Provide the [x, y] coordinate of the cell's center where the given text is located.  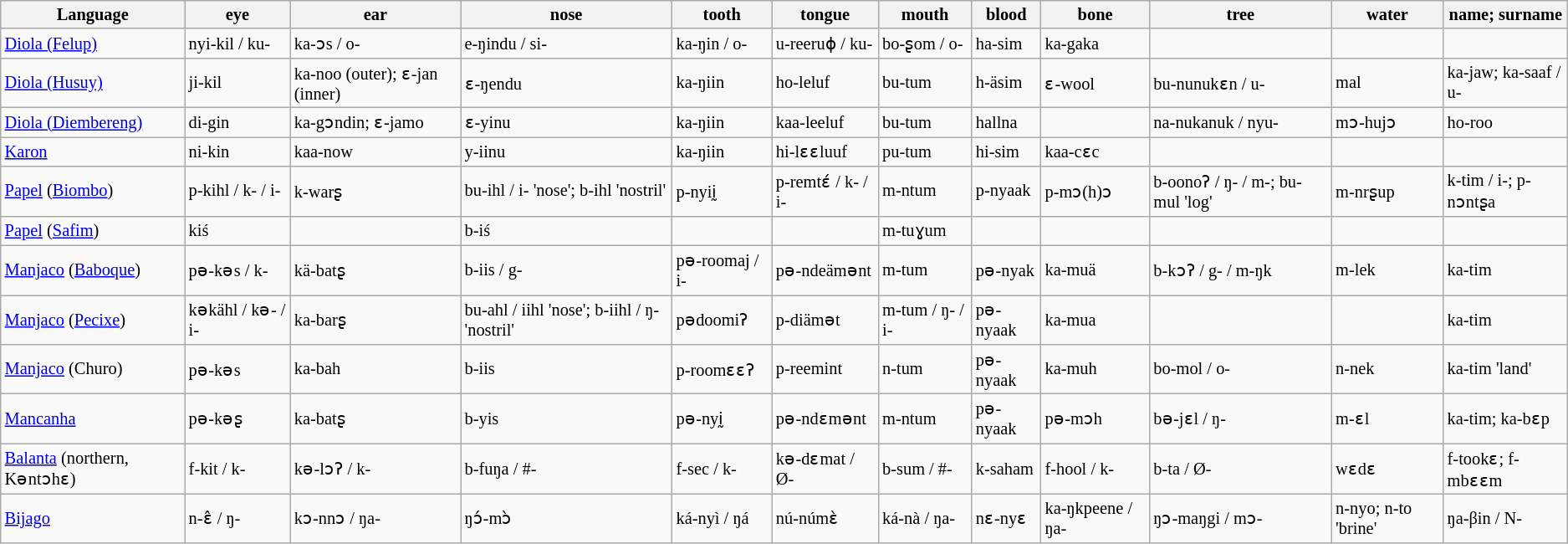
kiś [237, 231]
ka-muä [1096, 269]
Language [93, 14]
m-lek [1387, 269]
pə-ndɛmənt [825, 418]
kaa-now [375, 151]
ka-ɔs / o- [375, 44]
pədoomiʔ [723, 320]
kaa-leeluf [825, 122]
m-nrʂup [1387, 191]
b-iis [567, 368]
y-iinu [567, 151]
Papel (Safim) [93, 231]
ho-leluf [825, 82]
ɛ-ŋendu [567, 82]
ɛ-yinu [567, 122]
eye [237, 14]
bo-ʂom / o- [925, 44]
ŋa-βin / N- [1505, 518]
ka-batʂ [375, 418]
bu-ihl / i- 'nose'; b-ihl 'nostril' [567, 191]
b-yis [567, 418]
hi-lɛɛluuf [825, 151]
Papel (Biombo) [93, 191]
Manjaco (Baboque) [93, 269]
p-nyiḭ [723, 191]
e-ŋindu / si- [567, 44]
b-kɔʔ / g- / m-ŋk [1241, 269]
p-nyaak [1007, 191]
Diola (Diembereng) [93, 122]
nú-númɛ̀ [825, 518]
Manjaco (Churo) [93, 368]
kəkähl / kə- / i- [237, 320]
kə-dɛmat / Ø- [825, 469]
n-ɛ̂ / ŋ- [237, 518]
ka-jaw; ka-saaf / u- [1505, 82]
ka-gɔndin; ɛ-jamo [375, 122]
mɔ-hujɔ [1387, 122]
h-äsim [1007, 82]
ka-tim 'land' [1505, 368]
k-tim / i-; p-nɔntʂa [1505, 191]
ka-barʂ [375, 320]
b-iis / g- [567, 269]
ka-mua [1096, 320]
p-diämət [825, 320]
b-iś [567, 231]
p-remtɛ́ / k- / i- [825, 191]
ho-roo [1505, 122]
k-saham [1007, 469]
kɔ-nnɔ / ŋa- [375, 518]
b-fuŋa / #- [567, 469]
nyi-kil / ku- [237, 44]
ear [375, 14]
tree [1241, 14]
Balanta (northern, Kəntɔhɛ) [93, 469]
f-tookɛ; f-mbɛɛm [1505, 469]
hallna [1007, 122]
hi-sim [1007, 151]
mal [1387, 82]
kə-lɔʔ / k- [375, 469]
mouth [925, 14]
Diola (Husuy) [93, 82]
p-roomɛɛʔ [723, 368]
ka-gaka [1096, 44]
pə-roomaj / i- [723, 269]
na-nukanuk / nyu- [1241, 122]
k-warʂ [375, 191]
bo-mol / o- [1241, 368]
bone [1096, 14]
Mancanha [93, 418]
p-mɔ(h)ɔ [1096, 191]
b-ta / Ø- [1241, 469]
Karon [93, 151]
ka-ŋkpeene / ŋa- [1096, 518]
ŋɔ-maŋgi / mɔ- [1241, 518]
pə-ndeämənt [825, 269]
Bijago [93, 518]
name; surname [1505, 14]
n-tum [925, 368]
p-kihl / k- / i- [237, 191]
ka-tim; ka-bɛp [1505, 418]
nɛ-nyɛ [1007, 518]
blood [1007, 14]
nose [567, 14]
ka-noo (outer); ɛ-jan (inner) [375, 82]
kä-batʂ [375, 269]
b-oonoʔ / ŋ- / m-; bu-mul 'log' [1241, 191]
tongue [825, 14]
bu-nunukɛn / u- [1241, 82]
pə-kəs / k- [237, 269]
pə-kəs [237, 368]
Manjaco (Pecixe) [93, 320]
ká-nyì / ŋá [723, 518]
water [1387, 14]
ɛ-wool [1096, 82]
n-nek [1387, 368]
pu-tum [925, 151]
m-tum / ŋ- / i- [925, 320]
bə-jɛl / ŋ- [1241, 418]
bu-ahl / iihl 'nose'; b-iihl / ŋ- 'nostril' [567, 320]
f-kit / k- [237, 469]
ka-ŋin / o- [723, 44]
tooth [723, 14]
m-ɛl [1387, 418]
ká-nà / ŋa- [925, 518]
ka-bah [375, 368]
p-reemint [825, 368]
m-tum [925, 269]
ka-muh [1096, 368]
pə-nyḭ [723, 418]
ji-kil [237, 82]
ŋɔ́-mɔ̀ [567, 518]
wɛdɛ [1387, 469]
pə-nyak [1007, 269]
kaa-cɛc [1096, 151]
Diola (Felup) [93, 44]
m-tuɣum [925, 231]
u-reeruɸ / ku- [825, 44]
ni-kin [237, 151]
n-nyo; n-to 'brine' [1387, 518]
b-sum / #- [925, 469]
f-hool / k- [1096, 469]
pə-mɔh [1096, 418]
ha-sim [1007, 44]
di-gin [237, 122]
f-sec / k- [723, 469]
pə-kəʂ [237, 418]
